From the cell containing the given text, extract its center point as [X, Y] coordinate. 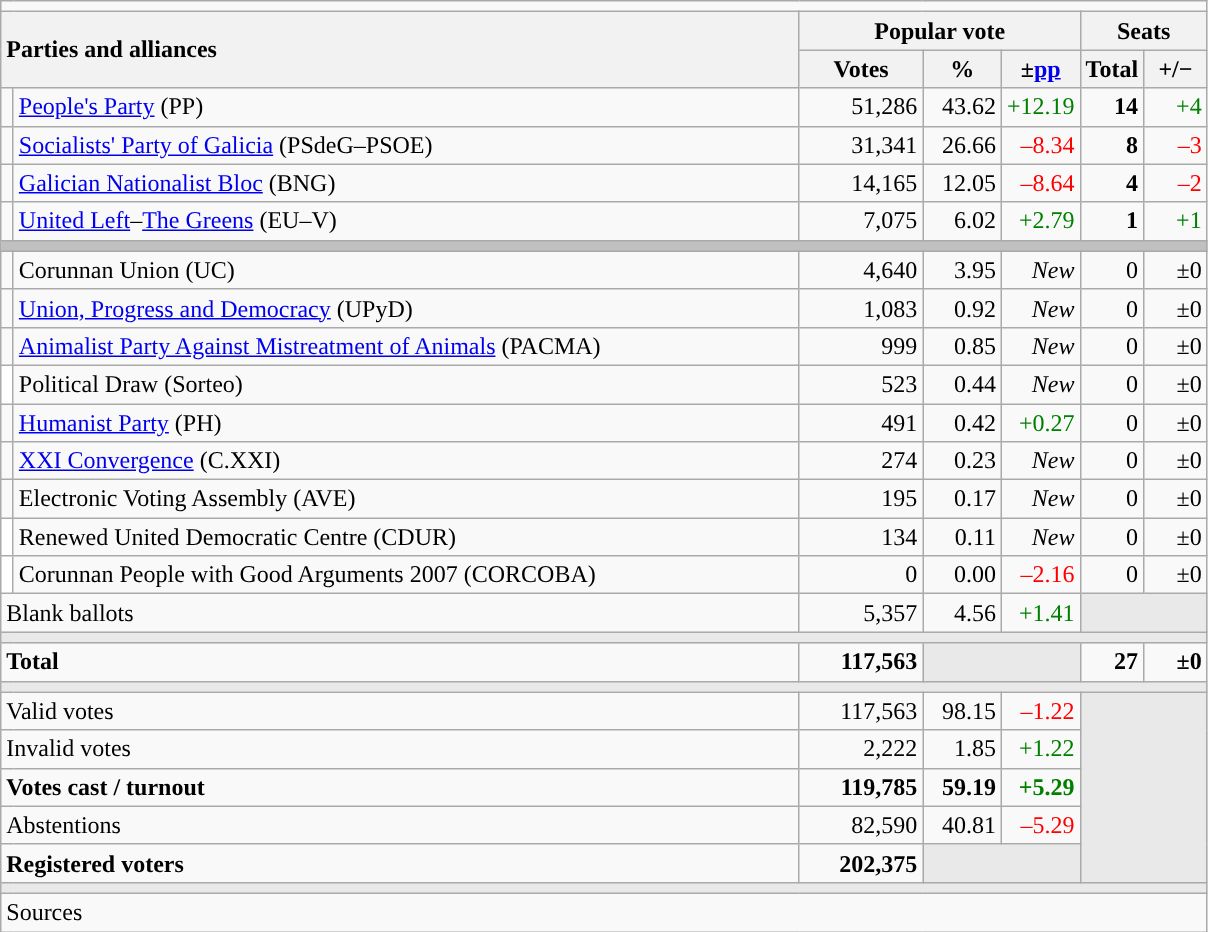
Abstentions [400, 825]
Corunnan People with Good Arguments 2007 (CORCOBA) [406, 575]
+/− [1176, 69]
26.66 [962, 145]
+2.79 [1040, 221]
People's Party (PP) [406, 107]
–8.34 [1040, 145]
±pp [1040, 69]
3.95 [962, 270]
4,640 [861, 270]
31,341 [861, 145]
0.11 [962, 537]
Union, Progress and Democracy (UPyD) [406, 308]
+12.19 [1040, 107]
–1.22 [1040, 711]
134 [861, 537]
–2.16 [1040, 575]
0.92 [962, 308]
+0.27 [1040, 423]
Animalist Party Against Mistreatment of Animals (PACMA) [406, 346]
Votes cast / turnout [400, 787]
–2 [1176, 183]
+1.22 [1040, 749]
40.81 [962, 825]
United Left–The Greens (EU–V) [406, 221]
Galician Nationalist Bloc (BNG) [406, 183]
Popular vote [940, 31]
195 [861, 499]
491 [861, 423]
1.85 [962, 749]
+1 [1176, 221]
Blank ballots [400, 613]
Registered voters [400, 863]
XXI Convergence (C.XXI) [406, 461]
59.19 [962, 787]
+4 [1176, 107]
0.23 [962, 461]
5,357 [861, 613]
6.02 [962, 221]
119,785 [861, 787]
Corunnan Union (UC) [406, 270]
0.44 [962, 384]
8 [1112, 145]
Votes [861, 69]
Renewed United Democratic Centre (CDUR) [406, 537]
4.56 [962, 613]
Seats [1144, 31]
523 [861, 384]
12.05 [962, 183]
Electronic Voting Assembly (AVE) [406, 499]
82,590 [861, 825]
274 [861, 461]
0.85 [962, 346]
98.15 [962, 711]
0.17 [962, 499]
Valid votes [400, 711]
43.62 [962, 107]
14,165 [861, 183]
Invalid votes [400, 749]
999 [861, 346]
27 [1112, 662]
202,375 [861, 863]
2,222 [861, 749]
–5.29 [1040, 825]
Humanist Party (PH) [406, 423]
1 [1112, 221]
% [962, 69]
–3 [1176, 145]
Socialists' Party of Galicia (PSdeG–PSOE) [406, 145]
–8.64 [1040, 183]
0.00 [962, 575]
51,286 [861, 107]
7,075 [861, 221]
14 [1112, 107]
+1.41 [1040, 613]
0.42 [962, 423]
+5.29 [1040, 787]
1,083 [861, 308]
Political Draw (Sorteo) [406, 384]
Sources [604, 912]
4 [1112, 183]
Parties and alliances [400, 50]
